Find where the given text appears and provide that cell's center as [X, Y] coordinate. 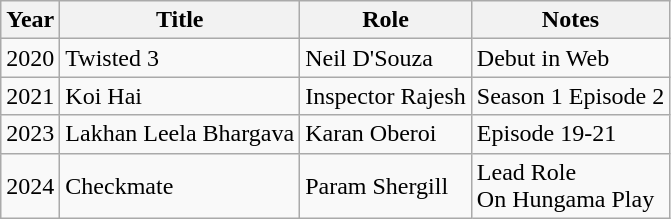
Lakhan Leela Bhargava [180, 134]
Season 1 Episode 2 [570, 96]
Episode 19-21 [570, 134]
Title [180, 20]
Checkmate [180, 186]
2020 [30, 58]
2021 [30, 96]
Neil D'Souza [386, 58]
Twisted 3 [180, 58]
Lead RoleOn Hungama Play [570, 186]
2024 [30, 186]
Role [386, 20]
Notes [570, 20]
2023 [30, 134]
Debut in Web [570, 58]
Inspector Rajesh [386, 96]
Year [30, 20]
Param Shergill [386, 186]
Karan Oberoi [386, 134]
Koi Hai [180, 96]
